Detect which cell encompasses the target text, then output its (X, Y) center coordinate. 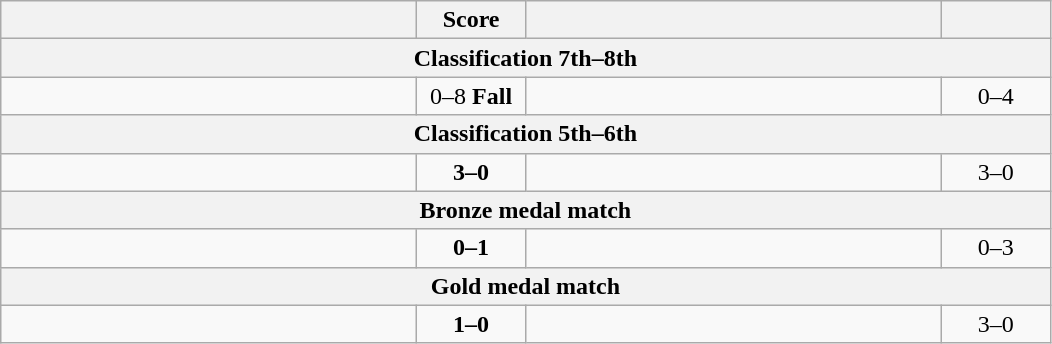
0–1 (472, 248)
Classification 5th–6th (526, 134)
Score (472, 20)
0–3 (996, 248)
Classification 7th–8th (526, 58)
0–8 Fall (472, 96)
1–0 (472, 324)
0–4 (996, 96)
Gold medal match (526, 286)
Bronze medal match (526, 210)
